Capture the cell that displays the provided text and extract its (X, Y) central coordinate. 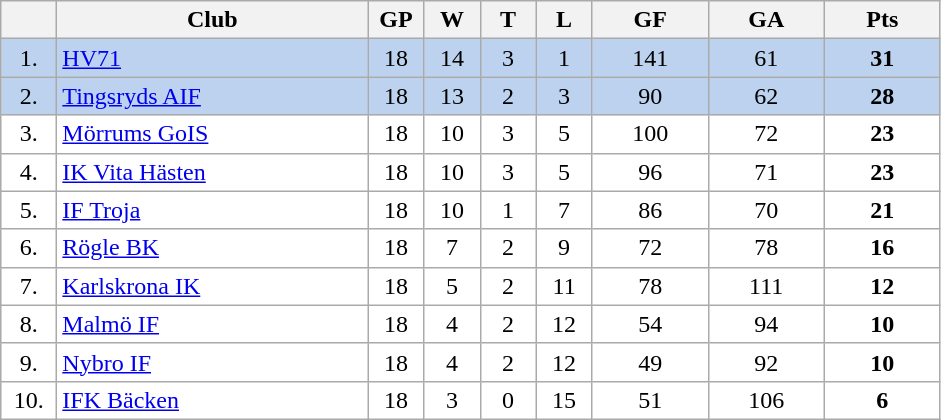
61 (766, 58)
IK Vita Hästen (212, 172)
6 (882, 400)
54 (650, 324)
Rögle BK (212, 248)
86 (650, 210)
141 (650, 58)
Nybro IF (212, 362)
HV71 (212, 58)
13 (452, 96)
Karlskrona IK (212, 286)
31 (882, 58)
GA (766, 20)
5. (29, 210)
100 (650, 134)
16 (882, 248)
7. (29, 286)
1. (29, 58)
IFK Bäcken (212, 400)
Club (212, 20)
0 (508, 400)
2. (29, 96)
9 (564, 248)
106 (766, 400)
6. (29, 248)
71 (766, 172)
90 (650, 96)
70 (766, 210)
Mörrums GoIS (212, 134)
3. (29, 134)
94 (766, 324)
IF Troja (212, 210)
GP (396, 20)
9. (29, 362)
62 (766, 96)
92 (766, 362)
T (508, 20)
L (564, 20)
15 (564, 400)
21 (882, 210)
GF (650, 20)
28 (882, 96)
96 (650, 172)
Malmö IF (212, 324)
W (452, 20)
111 (766, 286)
11 (564, 286)
Pts (882, 20)
Tingsryds AIF (212, 96)
49 (650, 362)
8. (29, 324)
10. (29, 400)
14 (452, 58)
51 (650, 400)
4. (29, 172)
